For the text-containing cell, return its midpoint in [x, y] coordinate format. 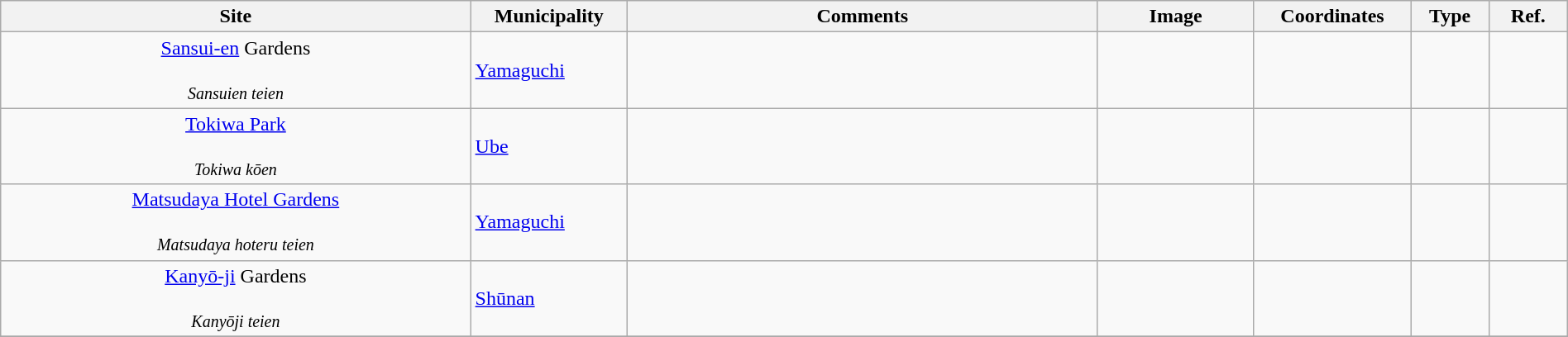
Shūnan [549, 298]
Image [1176, 17]
Tokiwa ParkTokiwa kōen [236, 146]
Site [236, 17]
Comments [863, 17]
Type [1451, 17]
Sansui-en GardensSansuien teien [236, 70]
Ref. [1528, 17]
Kanyō-ji GardensKanyōji teien [236, 298]
Matsudaya Hotel GardensMatsudaya hoteru teien [236, 222]
Coordinates [1331, 17]
Ube [549, 146]
Municipality [549, 17]
